Return the [X, Y] coordinate for the center point of the cell that contains the specified text.  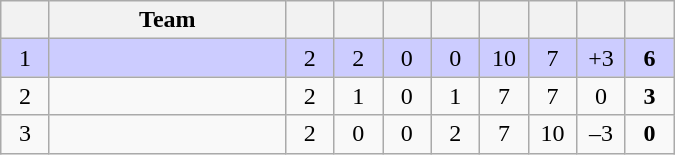
Team [167, 20]
6 [650, 58]
–3 [602, 134]
+3 [602, 58]
